Identify which cell holds the provided text, then report its [x, y] central coordinate. 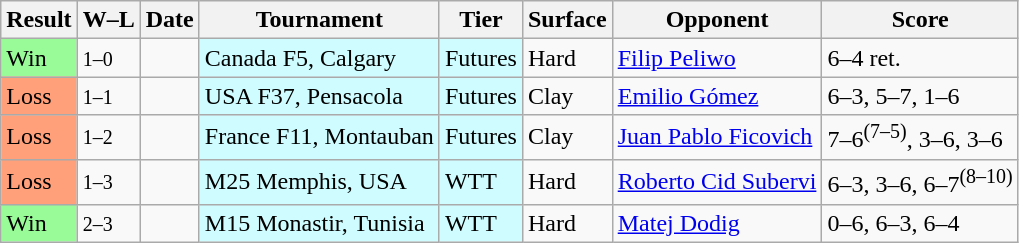
Filip Peliwo [717, 58]
7–6(7–5), 3–6, 3–6 [920, 138]
1–0 [108, 58]
6–3, 5–7, 1–6 [920, 96]
M25 Memphis, USA [319, 182]
Opponent [717, 20]
Tier [480, 20]
2–3 [108, 223]
France F11, Montauban [319, 138]
1–3 [108, 182]
Score [920, 20]
Emilio Gómez [717, 96]
0–6, 6–3, 6–4 [920, 223]
Tournament [319, 20]
Canada F5, Calgary [319, 58]
Roberto Cid Subervi [717, 182]
1–2 [108, 138]
6–3, 3–6, 6–7(8–10) [920, 182]
W–L [108, 20]
Juan Pablo Ficovich [717, 138]
Result [39, 20]
USA F37, Pensacola [319, 96]
1–1 [108, 96]
6–4 ret. [920, 58]
M15 Monastir, Tunisia [319, 223]
Surface [567, 20]
Matej Dodig [717, 223]
Date [170, 20]
